Return the [x, y] coordinate for the center point of the cell that contains the specified text.  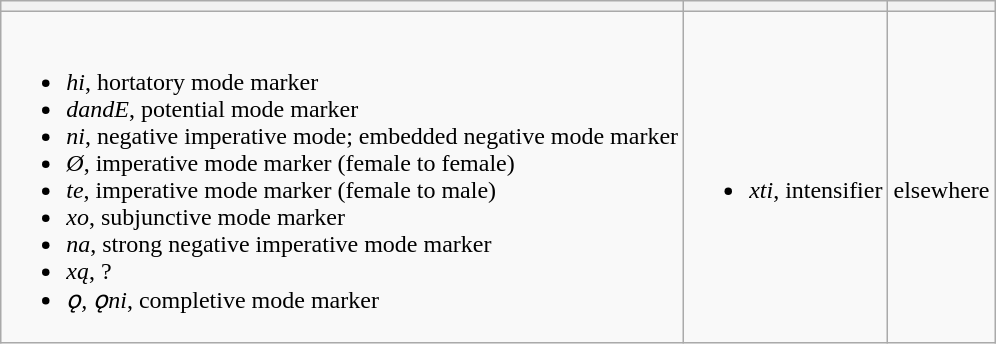
xti, intensifier [786, 178]
elsewhere [942, 178]
